Output the (X, Y) coordinate of the center of the cell containing the given text.  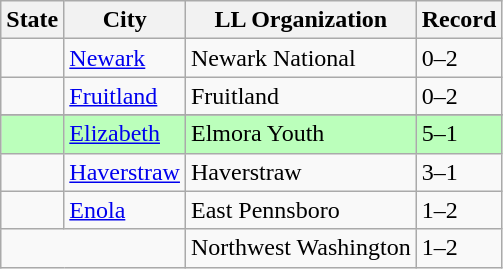
Record (459, 20)
Elizabeth (125, 134)
Elmora Youth (300, 134)
East Pennsboro (300, 210)
Enola (125, 210)
5–1 (459, 134)
Newark (125, 58)
3–1 (459, 172)
Northwest Washington (300, 248)
Newark National (300, 58)
LL Organization (300, 20)
State (32, 20)
City (125, 20)
